Search for the cell housing the specified text and yield its (X, Y) center coordinate. 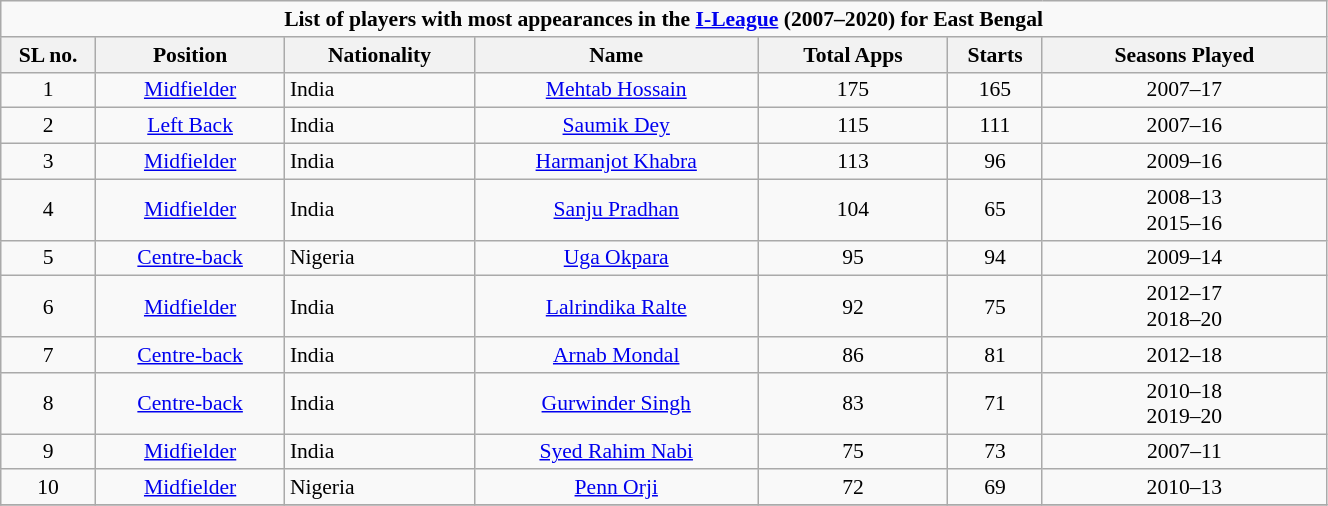
Sanju Pradhan (616, 210)
Mehtab Hossain (616, 90)
Uga Okpara (616, 258)
86 (852, 355)
8 (48, 404)
111 (996, 126)
5 (48, 258)
1 (48, 90)
94 (996, 258)
72 (852, 488)
2007–17 (1184, 90)
Seasons Played (1184, 55)
2009–14 (1184, 258)
104 (852, 210)
Saumik Dey (616, 126)
83 (852, 404)
115 (852, 126)
Total Apps (852, 55)
2010–182019–20 (1184, 404)
Position (190, 55)
2012–172018–20 (1184, 306)
Lalrindika Ralte (616, 306)
95 (852, 258)
175 (852, 90)
165 (996, 90)
SL no. (48, 55)
81 (996, 355)
10 (48, 488)
2007–16 (1184, 126)
Harmanjot Khabra (616, 162)
69 (996, 488)
113 (852, 162)
2007–11 (1184, 452)
96 (996, 162)
Name (616, 55)
Penn Orji (616, 488)
71 (996, 404)
2009–16 (1184, 162)
2008–132015–16 (1184, 210)
73 (996, 452)
9 (48, 452)
Arnab Mondal (616, 355)
4 (48, 210)
2012–18 (1184, 355)
2 (48, 126)
3 (48, 162)
65 (996, 210)
Starts (996, 55)
Nationality (380, 55)
Gurwinder Singh (616, 404)
2010–13 (1184, 488)
Syed Rahim Nabi (616, 452)
Left Back (190, 126)
6 (48, 306)
92 (852, 306)
7 (48, 355)
List of players with most appearances in the I-League (2007–2020) for East Bengal (664, 19)
